Scan for the cell matching the given text and deliver its (x, y) coordinate at center. 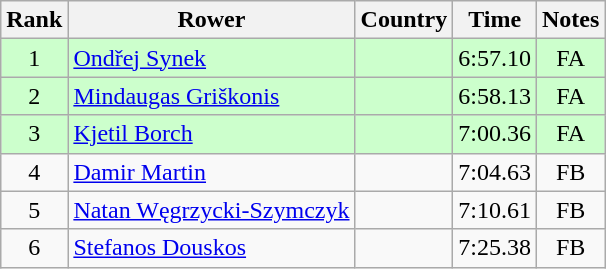
7:04.63 (495, 172)
Time (495, 20)
Damir Martin (212, 172)
Mindaugas Griškonis (212, 96)
Notes (571, 20)
Kjetil Borch (212, 134)
Rank (34, 20)
2 (34, 96)
6 (34, 248)
3 (34, 134)
Natan Węgrzycki-Szymczyk (212, 210)
7:10.61 (495, 210)
Stefanos Douskos (212, 248)
Country (404, 20)
6:58.13 (495, 96)
7:25.38 (495, 248)
Ondřej Synek (212, 58)
7:00.36 (495, 134)
Rower (212, 20)
6:57.10 (495, 58)
1 (34, 58)
4 (34, 172)
5 (34, 210)
